Pinpoint the cell where the given text exists, returning its [X, Y] midpoint coordinate. 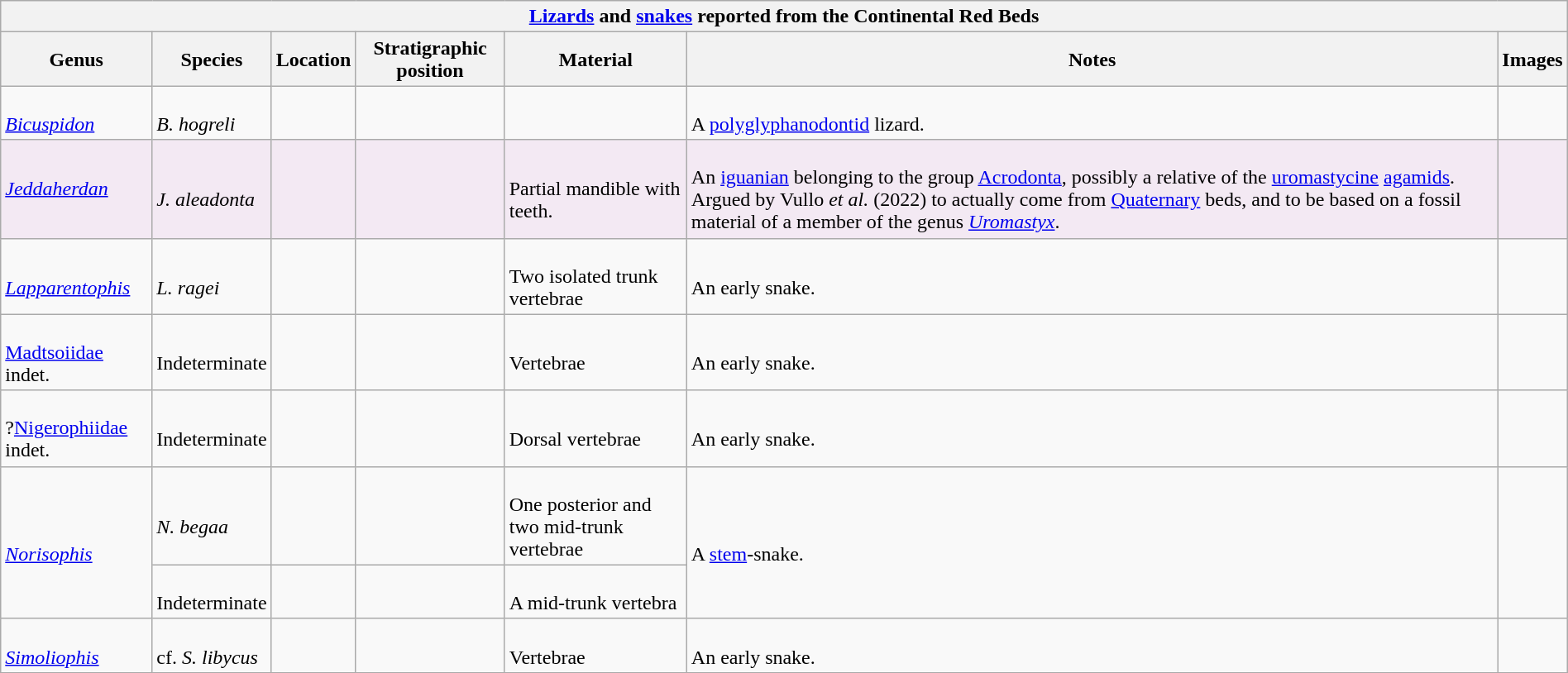
Partial mandible with teeth. [595, 189]
cf. S. libycus [212, 645]
Genus [76, 60]
One posterior and two mid-trunk vertebrae [595, 516]
Material [595, 60]
Lapparentophis [76, 276]
Jeddaherdan [76, 189]
A polyglyphanodontid lizard. [1092, 112]
N. begaa [212, 516]
Lizards and snakes reported from the Continental Red Beds [784, 17]
B. hogreli [212, 112]
Two isolated trunk vertebrae [595, 276]
A stem-snake. [1092, 542]
Simoliophis [76, 645]
Madtsoiidae indet. [76, 352]
A mid-trunk vertebra [595, 592]
Images [1532, 60]
Stratigraphic position [430, 60]
J. aleadonta [212, 189]
Bicuspidon [76, 112]
?Nigerophiidae indet. [76, 428]
Norisophis [76, 542]
Notes [1092, 60]
L. ragei [212, 276]
Dorsal vertebrae [595, 428]
Location [313, 60]
Species [212, 60]
